Provide the [X, Y] coordinate of the cell's center where the given text is located.  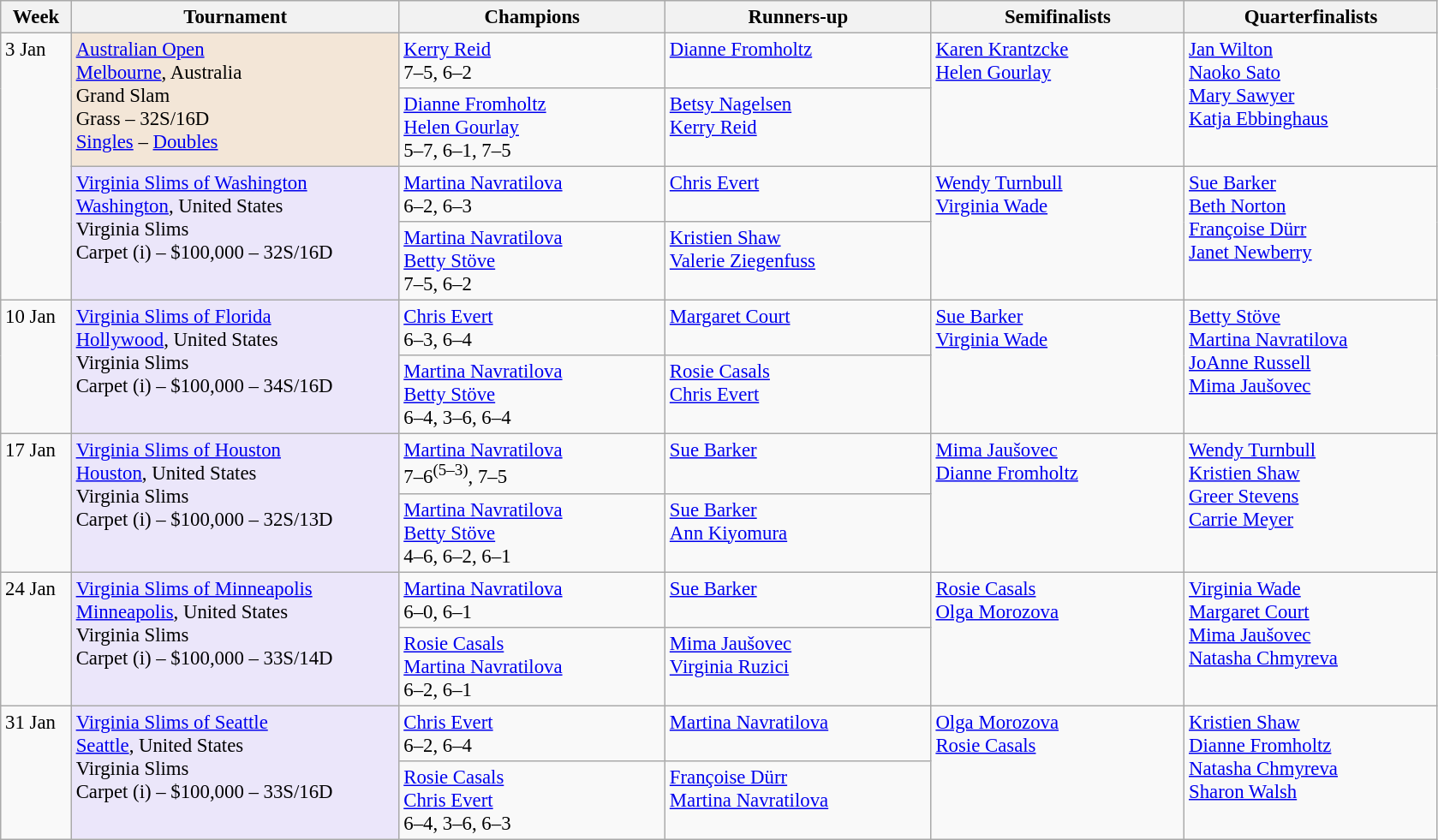
Dianne Fromholtz [798, 62]
31 Jan [36, 772]
Virginia Slims of Seattle Seattle, United StatesVirginia SlimsCarpet (i) – $100,000 – 33S/16D [235, 772]
Dianne Fromholtz Helen Gourlay5–7, 6–1, 7–5 [533, 128]
Martina Navratilova Betty Stöve 6–4, 3–6, 6–4 [533, 396]
Kristien Shaw Valerie Ziegenfuss [798, 261]
Virginia Slims of Houston Houston, United StatesVirginia SlimsCarpet (i) – $100,000 – 32S/13D [235, 503]
Rosie Casals Chris Evert [798, 396]
Betty Stöve Martina Navratilova JoAnne Russell Mima Jaušovec [1311, 367]
Chris Evert6–3, 6–4 [533, 329]
Martina Navratilova Betty Stöve 4–6, 6–2, 6–1 [533, 533]
Virginia Wade Margaret Court Mima Jaušovec Natasha Chmyreva [1311, 639]
Semifinalists [1058, 17]
Martina Navratilova6–0, 6–1 [533, 599]
Betsy Nagelsen Kerry Reid [798, 128]
Martina Navratilova Betty Stöve 7–5, 6–2 [533, 261]
Chris Evert [798, 195]
Tournament [235, 17]
Françoise Dürr Martina Navratilova [798, 801]
Virginia Slims of Minneapolis Minneapolis, United StatesVirginia SlimsCarpet (i) – $100,000 – 33S/14D [235, 639]
Week [36, 17]
10 Jan [36, 367]
Runners-up [798, 17]
24 Jan [36, 639]
3 Jan [36, 167]
Sue Barker Ann Kiyomura [798, 533]
Mima Jaušovec Dianne Fromholtz [1058, 503]
Rosie Casals Chris Evert 6–4, 3–6, 6–3 [533, 801]
Australian Open Melbourne, AustraliaGrand SlamGrass – 32S/16DSingles – Doubles [235, 100]
Margaret Court [798, 329]
Olga Morozova Rosie Casals [1058, 772]
Quarterfinalists [1311, 17]
Rosie Casals Martina Navratilova 6–2, 6–1 [533, 666]
Mima Jaušovec Virginia Ruzici [798, 666]
Kerry Reid7–5, 6–2 [533, 62]
Martina Navratilova6–2, 6–3 [533, 195]
Sue Barker Beth Norton Françoise Dürr Janet Newberry [1311, 234]
Wendy Turnbull Kristien Shaw Greer Stevens Carrie Meyer [1311, 503]
Martina Navratilova [798, 733]
Rosie Casals Olga Morozova [1058, 639]
Virginia Slims of Washington Washington, United StatesVirginia SlimsCarpet (i) – $100,000 – 32S/16D [235, 234]
Jan Wilton Naoko Sato Mary Sawyer Katja Ebbinghaus [1311, 100]
Karen Krantzcke Helen Gourlay [1058, 100]
Martina Navratilova7–6(5–3), 7–5 [533, 464]
17 Jan [36, 503]
Champions [533, 17]
Wendy Turnbull Virginia Wade [1058, 234]
Kristien Shaw Dianne Fromholtz Natasha Chmyreva Sharon Walsh [1311, 772]
Virginia Slims of Florida Hollywood, United StatesVirginia SlimsCarpet (i) – $100,000 – 34S/16D [235, 367]
Chris Evert6–2, 6–4 [533, 733]
Sue Barker Virginia Wade [1058, 367]
